Scan for the cell matching the given text and deliver its [X, Y] coordinate at center. 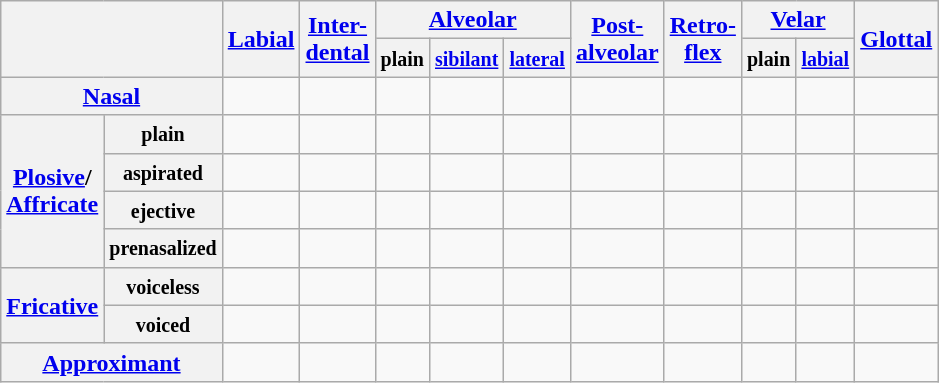
Inter-dental [338, 39]
Glottal [896, 39]
Retro-flex [702, 39]
ejective [163, 210]
Fricative [52, 305]
prenasalized [163, 248]
Alveolar [472, 20]
Velar [798, 20]
lateral [538, 58]
Labial [261, 39]
aspirated [163, 172]
Approximant [112, 362]
sibilant [466, 58]
Plosive/Affricate [52, 191]
Nasal [112, 96]
voiceless [163, 286]
Post-alveolar [617, 39]
voiced [163, 324]
labial [826, 58]
